Locate the cell with the specified text and output its [X, Y] center coordinate. 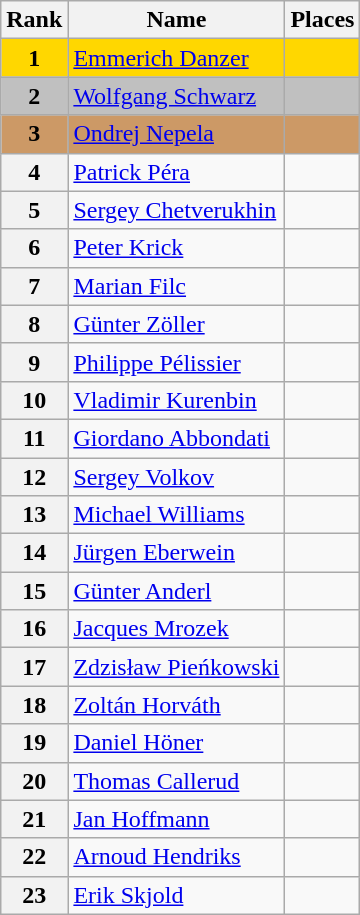
5 [34, 210]
6 [34, 248]
Name [176, 20]
Places [322, 20]
11 [34, 438]
18 [34, 705]
15 [34, 591]
Günter Zöller [176, 324]
Zdzisław Pieńkowski [176, 667]
Zoltán Horváth [176, 705]
Peter Krick [176, 248]
Sergey Chetverukhin [176, 210]
3 [34, 134]
Jan Hoffmann [176, 819]
Günter Anderl [176, 591]
Arnoud Hendriks [176, 857]
10 [34, 400]
13 [34, 515]
Daniel Höner [176, 743]
Wolfgang Schwarz [176, 96]
Philippe Pélissier [176, 362]
17 [34, 667]
19 [34, 743]
22 [34, 857]
Jacques Mrozek [176, 629]
Marian Filc [176, 286]
1 [34, 58]
Emmerich Danzer [176, 58]
Vladimir Kurenbin [176, 400]
Sergey Volkov [176, 477]
7 [34, 286]
Patrick Péra [176, 172]
Erik Skjold [176, 895]
Ondrej Nepela [176, 134]
8 [34, 324]
12 [34, 477]
2 [34, 96]
23 [34, 895]
9 [34, 362]
16 [34, 629]
Thomas Callerud [176, 781]
Jürgen Eberwein [176, 553]
21 [34, 819]
14 [34, 553]
Rank [34, 20]
20 [34, 781]
Giordano Abbondati [176, 438]
Michael Williams [176, 515]
4 [34, 172]
